Return [x, y] of the center of cell containing provided text 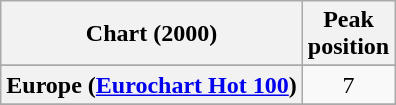
Chart (2000) [152, 34]
7 [348, 85]
Europe (Eurochart Hot 100) [152, 85]
Peakposition [348, 34]
